Provide the [X, Y] coordinate of the cell's center where the given text is located.  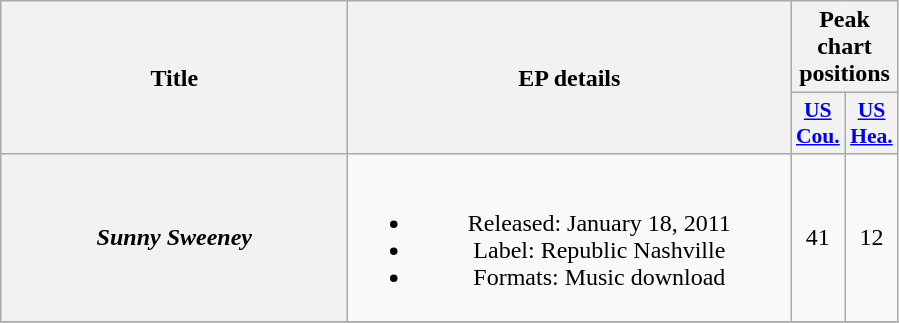
USCou. [818, 124]
41 [818, 238]
Title [174, 78]
USHea. [872, 124]
12 [872, 238]
EP details [570, 78]
Released: January 18, 2011Label: Republic NashvilleFormats: Music download [570, 238]
Sunny Sweeney [174, 238]
Peak chart positions [844, 47]
